Provide the [X, Y] coordinate of the cell's center where the given text is located.  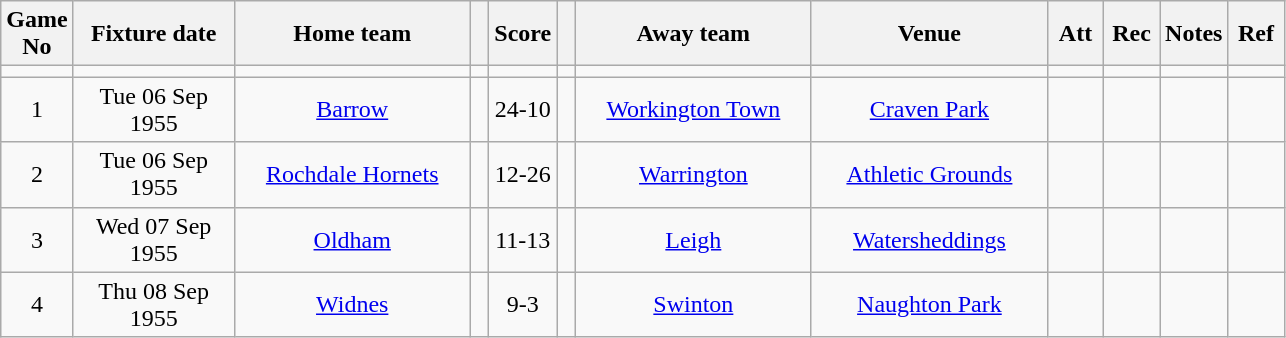
Rochdale Hornets [352, 174]
Barrow [352, 110]
11-13 [523, 240]
Athletic Grounds [929, 174]
2 [37, 174]
Leigh [693, 240]
Away team [693, 34]
Home team [352, 34]
Swinton [693, 304]
Craven Park [929, 110]
Workington Town [693, 110]
Oldham [352, 240]
Game No [37, 34]
Fixture date [154, 34]
Naughton Park [929, 304]
Wed 07 Sep 1955 [154, 240]
1 [37, 110]
4 [37, 304]
Venue [929, 34]
9-3 [523, 304]
Att [1075, 34]
Watersheddings [929, 240]
Rec [1132, 34]
Ref [1256, 34]
Notes [1194, 34]
24-10 [523, 110]
Warrington [693, 174]
Score [523, 34]
Thu 08 Sep 1955 [154, 304]
12-26 [523, 174]
Widnes [352, 304]
3 [37, 240]
